For the text-containing cell, return its midpoint in (X, Y) coordinate format. 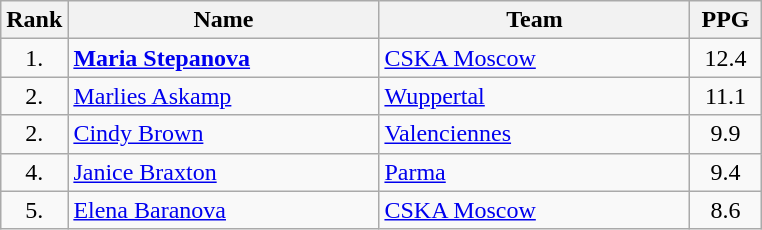
12.4 (726, 58)
Valenciennes (534, 134)
Marlies Askamp (224, 96)
9.9 (726, 134)
Elena Baranova (224, 210)
9.4 (726, 172)
8.6 (726, 210)
Rank (34, 20)
11.1 (726, 96)
PPG (726, 20)
Cindy Brown (224, 134)
Maria Stepanova (224, 58)
Parma (534, 172)
Name (224, 20)
1. (34, 58)
5. (34, 210)
4. (34, 172)
Janice Braxton (224, 172)
Team (534, 20)
Wuppertal (534, 96)
